Output the [x, y] coordinate of the center of the cell containing the given text.  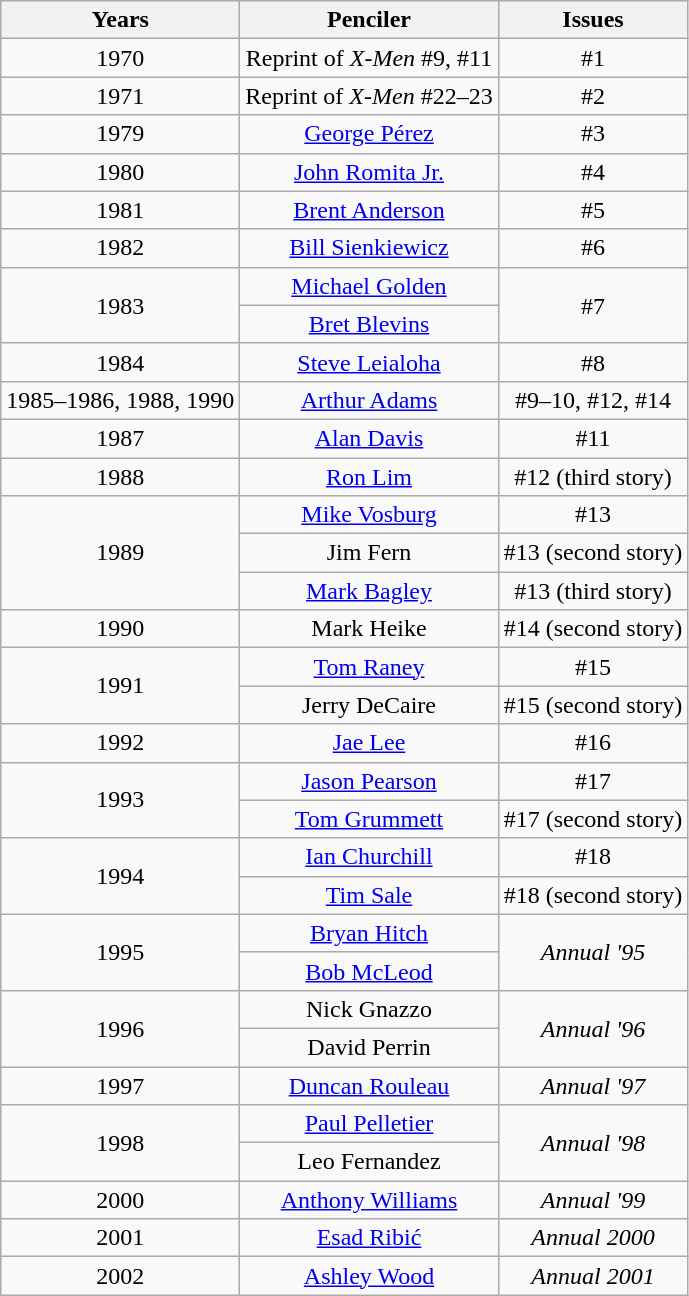
Leo Fernandez [369, 1162]
Nick Gnazzo [369, 1009]
Mark Heike [369, 629]
Annual '97 [593, 1085]
Annual '95 [593, 952]
1982 [120, 248]
Michael Golden [369, 286]
John Romita Jr. [369, 172]
Anthony Williams [369, 1200]
1989 [120, 553]
1985–1986, 1988, 1990 [120, 400]
Jae Lee [369, 743]
Penciler [369, 20]
#18 [593, 857]
1981 [120, 210]
1997 [120, 1085]
Jason Pearson [369, 781]
Bryan Hitch [369, 933]
#7 [593, 305]
1996 [120, 1028]
Annual '99 [593, 1200]
#14 (second story) [593, 629]
1994 [120, 876]
#18 (second story) [593, 895]
Brent Anderson [369, 210]
Annual '98 [593, 1143]
#13 (third story) [593, 591]
1992 [120, 743]
George Pérez [369, 134]
#2 [593, 96]
1998 [120, 1143]
Bill Sienkiewicz [369, 248]
1970 [120, 58]
1987 [120, 438]
#13 [593, 515]
Bret Blevins [369, 324]
#8 [593, 362]
1984 [120, 362]
#12 (third story) [593, 477]
Jerry DeCaire [369, 705]
Alan Davis [369, 438]
Reprint of X-Men #9, #11 [369, 58]
#15 (second story) [593, 705]
#15 [593, 667]
2002 [120, 1276]
Mike Vosburg [369, 515]
1988 [120, 477]
Bob McLeod [369, 971]
Years [120, 20]
Tom Grummett [369, 819]
1971 [120, 96]
Arthur Adams [369, 400]
Ian Churchill [369, 857]
Tim Sale [369, 895]
Annual 2001 [593, 1276]
1983 [120, 305]
#17 [593, 781]
#1 [593, 58]
#5 [593, 210]
1995 [120, 952]
1990 [120, 629]
Annual '96 [593, 1028]
Reprint of X-Men #22–23 [369, 96]
#6 [593, 248]
Mark Bagley [369, 591]
2001 [120, 1238]
2000 [120, 1200]
1980 [120, 172]
#16 [593, 743]
Esad Ribić [369, 1238]
Issues [593, 20]
#9–10, #12, #14 [593, 400]
Ron Lim [369, 477]
1993 [120, 800]
Steve Leialoha [369, 362]
Duncan Rouleau [369, 1085]
Jim Fern [369, 553]
Ashley Wood [369, 1276]
#13 (second story) [593, 553]
Paul Pelletier [369, 1124]
Tom Raney [369, 667]
#17 (second story) [593, 819]
1991 [120, 686]
Annual 2000 [593, 1238]
#3 [593, 134]
#4 [593, 172]
David Perrin [369, 1047]
1979 [120, 134]
#11 [593, 438]
